Output the [X, Y] coordinate of the center of the cell containing the given text.  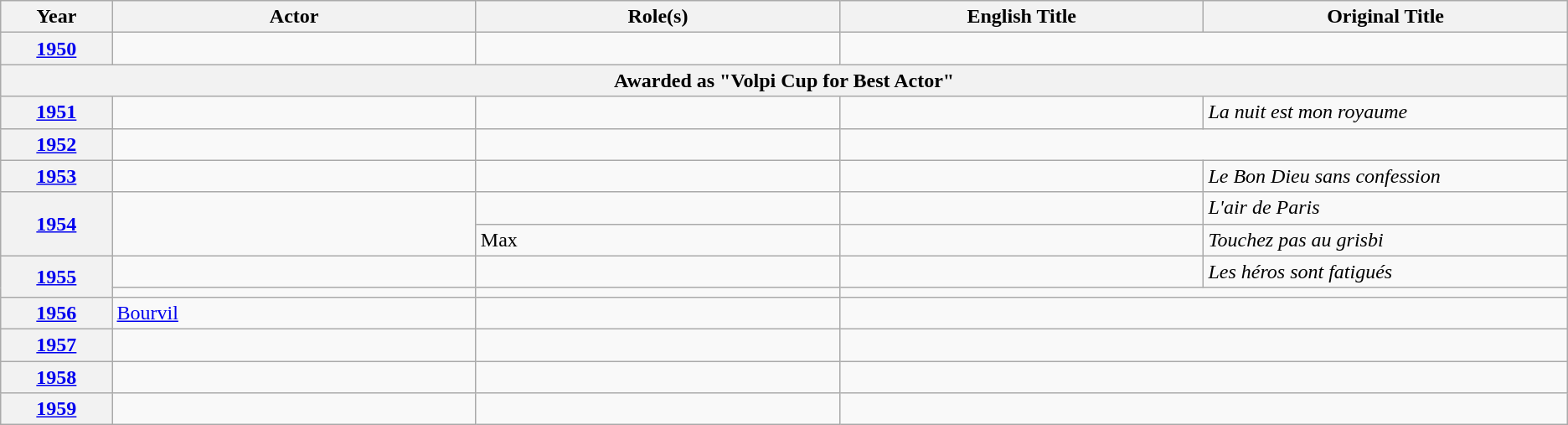
Actor [294, 17]
1952 [57, 144]
English Title [1022, 17]
1955 [57, 277]
1953 [57, 176]
1959 [57, 409]
Role(s) [658, 17]
Touchez pas au grisbi [1385, 240]
Les héros sont fatigués [1385, 272]
Original Title [1385, 17]
1957 [57, 345]
1950 [57, 49]
La nuit est mon royaume [1385, 112]
1954 [57, 224]
Bourvil [294, 313]
Year [57, 17]
Le Bon Dieu sans confession [1385, 176]
1956 [57, 313]
Awarded as "Volpi Cup for Best Actor" [784, 80]
L'air de Paris [1385, 208]
1951 [57, 112]
Max [658, 240]
1958 [57, 376]
